Return the [X, Y] coordinate for the center point of the cell that contains the specified text.  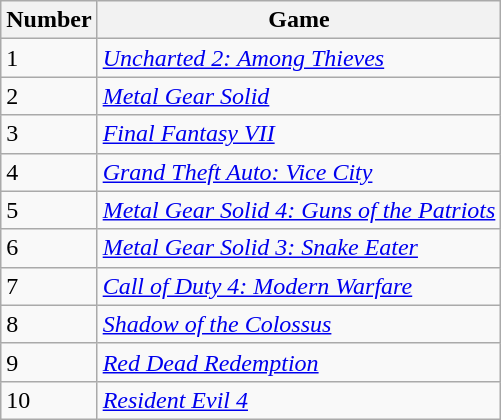
Final Fantasy VII [299, 134]
3 [49, 134]
Grand Theft Auto: Vice City [299, 172]
Metal Gear Solid 3: Snake Eater [299, 248]
Metal Gear Solid [299, 96]
1 [49, 58]
9 [49, 362]
2 [49, 96]
7 [49, 286]
4 [49, 172]
Shadow of the Colossus [299, 324]
8 [49, 324]
Call of Duty 4: Modern Warfare [299, 286]
Number [49, 20]
Uncharted 2: Among Thieves [299, 58]
Resident Evil 4 [299, 400]
10 [49, 400]
Red Dead Redemption [299, 362]
5 [49, 210]
Game [299, 20]
6 [49, 248]
Metal Gear Solid 4: Guns of the Patriots [299, 210]
